Locate the cell with the specified text and output its (X, Y) center coordinate. 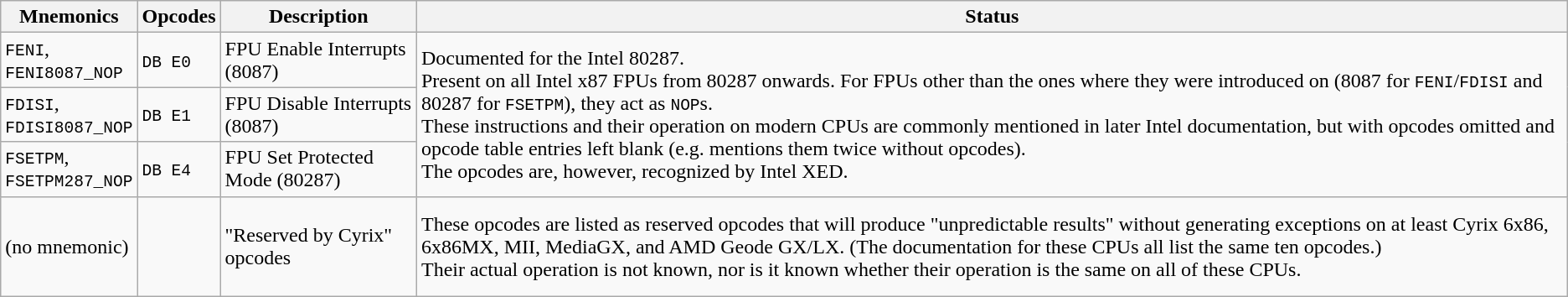
Description (318, 17)
FPU Enable Interrupts (8087) (318, 60)
Status (992, 17)
FSETPM,FSETPM287_NOP (69, 169)
FDISI,FDISI8087_NOP (69, 114)
FPU Disable Interrupts (8087) (318, 114)
Opcodes (179, 17)
"Reserved by Cyrix" opcodes (318, 247)
(no mnemonic) (69, 247)
Mnemonics (69, 17)
DB E0 (179, 60)
FPU Set Protected Mode (80287) (318, 169)
DB E4 (179, 169)
DB E1 (179, 114)
FENI,FENI8087_NOP (69, 60)
